Identify which cell holds the provided text, then report its (x, y) central coordinate. 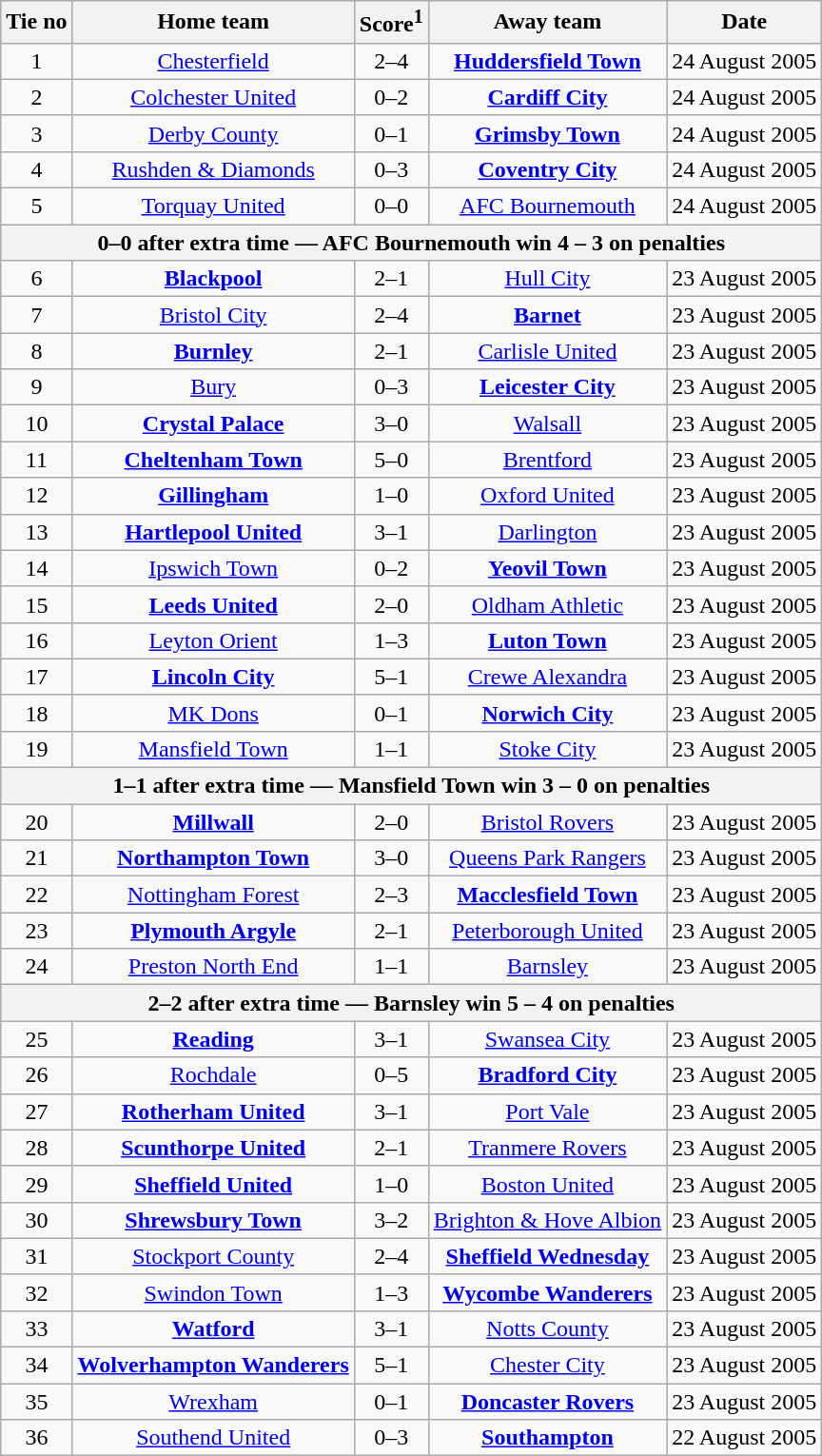
Nottingham Forest (213, 895)
30 (36, 1220)
Torquay United (213, 207)
33 (36, 1328)
Away team (547, 23)
Scunthorpe United (213, 1148)
Port Vale (547, 1112)
Burnley (213, 351)
31 (36, 1256)
Stockport County (213, 1256)
Cardiff City (547, 97)
Queens Park Rangers (547, 858)
Leyton Orient (213, 640)
Gillingham (213, 496)
Mansfield Town (213, 749)
22 August 2005 (744, 1438)
Sheffield Wednesday (547, 1256)
16 (36, 640)
Hull City (547, 279)
Wycombe Wanderers (547, 1292)
Brentford (547, 460)
Barnsley (547, 967)
6 (36, 279)
13 (36, 532)
Cheltenham Town (213, 460)
15 (36, 604)
9 (36, 387)
Swansea City (547, 1039)
Coventry City (547, 169)
Macclesfield Town (547, 895)
14 (36, 568)
Darlington (547, 532)
3–2 (391, 1220)
Reading (213, 1039)
1–1 after extra time — Mansfield Town win 3 – 0 on penalties (411, 786)
24 (36, 967)
Chesterfield (213, 61)
Rushden & Diamonds (213, 169)
5 (36, 207)
0–0 after extra time — AFC Bournemouth win 4 – 3 on penalties (411, 243)
Northampton Town (213, 858)
Millwall (213, 822)
25 (36, 1039)
5–0 (391, 460)
0–5 (391, 1075)
Bury (213, 387)
35 (36, 1402)
Leicester City (547, 387)
Barnet (547, 315)
29 (36, 1184)
Yeovil Town (547, 568)
Boston United (547, 1184)
Derby County (213, 133)
32 (36, 1292)
4 (36, 169)
0–0 (391, 207)
Preston North End (213, 967)
Oldham Athletic (547, 604)
23 (36, 931)
Southend United (213, 1438)
Score1 (391, 23)
Wolverhampton Wanderers (213, 1366)
12 (36, 496)
Crystal Palace (213, 423)
34 (36, 1366)
36 (36, 1438)
2–2 after extra time — Barnsley win 5 – 4 on penalties (411, 1003)
Tie no (36, 23)
Norwich City (547, 713)
Date (744, 23)
Doncaster Rovers (547, 1402)
Ipswich Town (213, 568)
Southampton (547, 1438)
Lincoln City (213, 677)
Notts County (547, 1328)
18 (36, 713)
Tranmere Rovers (547, 1148)
MK Dons (213, 713)
Colchester United (213, 97)
11 (36, 460)
7 (36, 315)
10 (36, 423)
Huddersfield Town (547, 61)
Blackpool (213, 279)
Carlisle United (547, 351)
22 (36, 895)
Wrexham (213, 1402)
17 (36, 677)
3 (36, 133)
Home team (213, 23)
Luton Town (547, 640)
Walsall (547, 423)
28 (36, 1148)
Grimsby Town (547, 133)
Hartlepool United (213, 532)
27 (36, 1112)
Swindon Town (213, 1292)
Oxford United (547, 496)
26 (36, 1075)
Plymouth Argyle (213, 931)
21 (36, 858)
2 (36, 97)
Chester City (547, 1366)
8 (36, 351)
Bradford City (547, 1075)
Sheffield United (213, 1184)
Crewe Alexandra (547, 677)
20 (36, 822)
Bristol City (213, 315)
Stoke City (547, 749)
Watford (213, 1328)
19 (36, 749)
Shrewsbury Town (213, 1220)
Leeds United (213, 604)
Peterborough United (547, 931)
Rotherham United (213, 1112)
AFC Bournemouth (547, 207)
2–3 (391, 895)
1 (36, 61)
Bristol Rovers (547, 822)
Brighton & Hove Albion (547, 1220)
Rochdale (213, 1075)
